Return the [x, y] coordinate for the center point of the cell that contains the specified text.  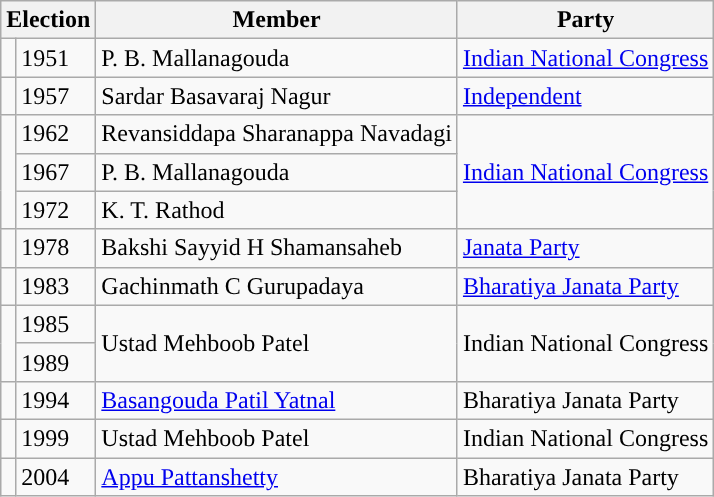
1972 [56, 210]
1951 [56, 58]
1999 [56, 438]
1994 [56, 400]
Independent [585, 96]
1989 [56, 362]
Member [277, 20]
Appu Pattanshetty [277, 477]
Revansiddapa Sharanappa Navadagi [277, 134]
Gachinmath C Gurupadaya [277, 286]
2004 [56, 477]
1962 [56, 134]
1985 [56, 324]
1967 [56, 172]
Election [48, 20]
Party [585, 20]
Basangouda Patil Yatnal [277, 400]
1957 [56, 96]
1978 [56, 248]
Janata Party [585, 248]
Sardar Basavaraj Nagur [277, 96]
1983 [56, 286]
K. T. Rathod [277, 210]
Bakshi Sayyid H Shamansaheb [277, 248]
